Output the [x, y] coordinate of the center of the cell containing the given text.  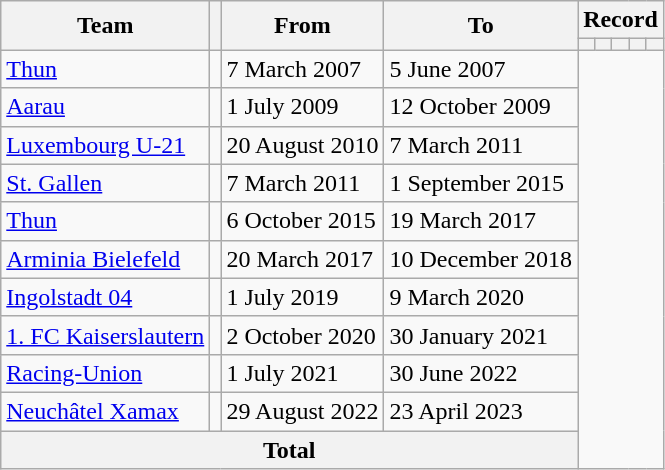
Total [290, 449]
20 March 2017 [302, 259]
20 August 2010 [302, 145]
2 October 2020 [302, 335]
12 October 2009 [481, 107]
9 March 2020 [481, 297]
1. FC Kaiserslautern [106, 335]
7 March 2007 [302, 69]
30 June 2022 [481, 373]
Aarau [106, 107]
30 January 2021 [481, 335]
29 August 2022 [302, 411]
1 September 2015 [481, 183]
Team [106, 26]
1 July 2019 [302, 297]
5 June 2007 [481, 69]
From [302, 26]
1 July 2021 [302, 373]
10 December 2018 [481, 259]
Racing-Union [106, 373]
Luxembourg U-21 [106, 145]
6 October 2015 [302, 221]
St. Gallen [106, 183]
Record [621, 20]
Ingolstadt 04 [106, 297]
Arminia Bielefeld [106, 259]
23 April 2023 [481, 411]
1 July 2009 [302, 107]
Neuchâtel Xamax [106, 411]
19 March 2017 [481, 221]
To [481, 26]
